Return (X, Y) of the center of cell containing provided text 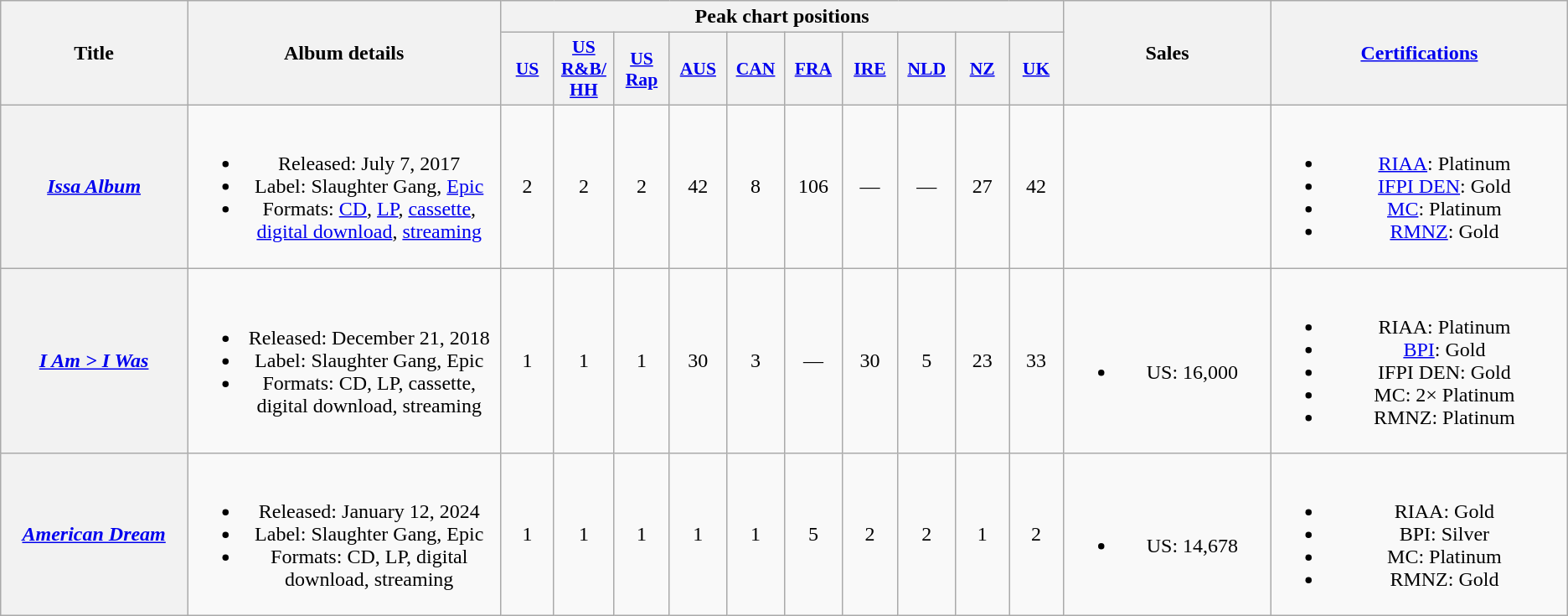
American Dream (94, 535)
RIAA: GoldBPI: SilverMC: PlatinumRMNZ: Gold (1420, 535)
CAN (756, 69)
Title (94, 54)
3 (756, 360)
23 (983, 360)
US: 14,678 (1167, 535)
Album details (344, 54)
RIAA: PlatinumIFPI DEN: GoldMC: PlatinumRMNZ: Gold (1420, 186)
FRA (813, 69)
Peak chart positions (782, 17)
AUS (698, 69)
Released: December 21, 2018Label: Slaughter Gang, EpicFormats: CD, LP, cassette, digital download, streaming (344, 360)
Issa Album (94, 186)
RIAA: PlatinumBPI: GoldIFPI DEN: GoldMC: 2× PlatinumRMNZ: Platinum (1420, 360)
33 (1037, 360)
Certifications (1420, 54)
106 (813, 186)
US: 16,000 (1167, 360)
Sales (1167, 54)
US (528, 69)
US Rap (642, 69)
Released: January 12, 2024Label: Slaughter Gang, EpicFormats: CD, LP, digital download, streaming (344, 535)
IRE (869, 69)
NLD (926, 69)
NZ (983, 69)
27 (983, 186)
UK (1037, 69)
I Am > I Was (94, 360)
Released: July 7, 2017Label: Slaughter Gang, EpicFormats: CD, LP, cassette, digital download, streaming (344, 186)
8 (756, 186)
USR&B/HH (584, 69)
